Pinpoint the cell where the given text exists, returning its (x, y) midpoint coordinate. 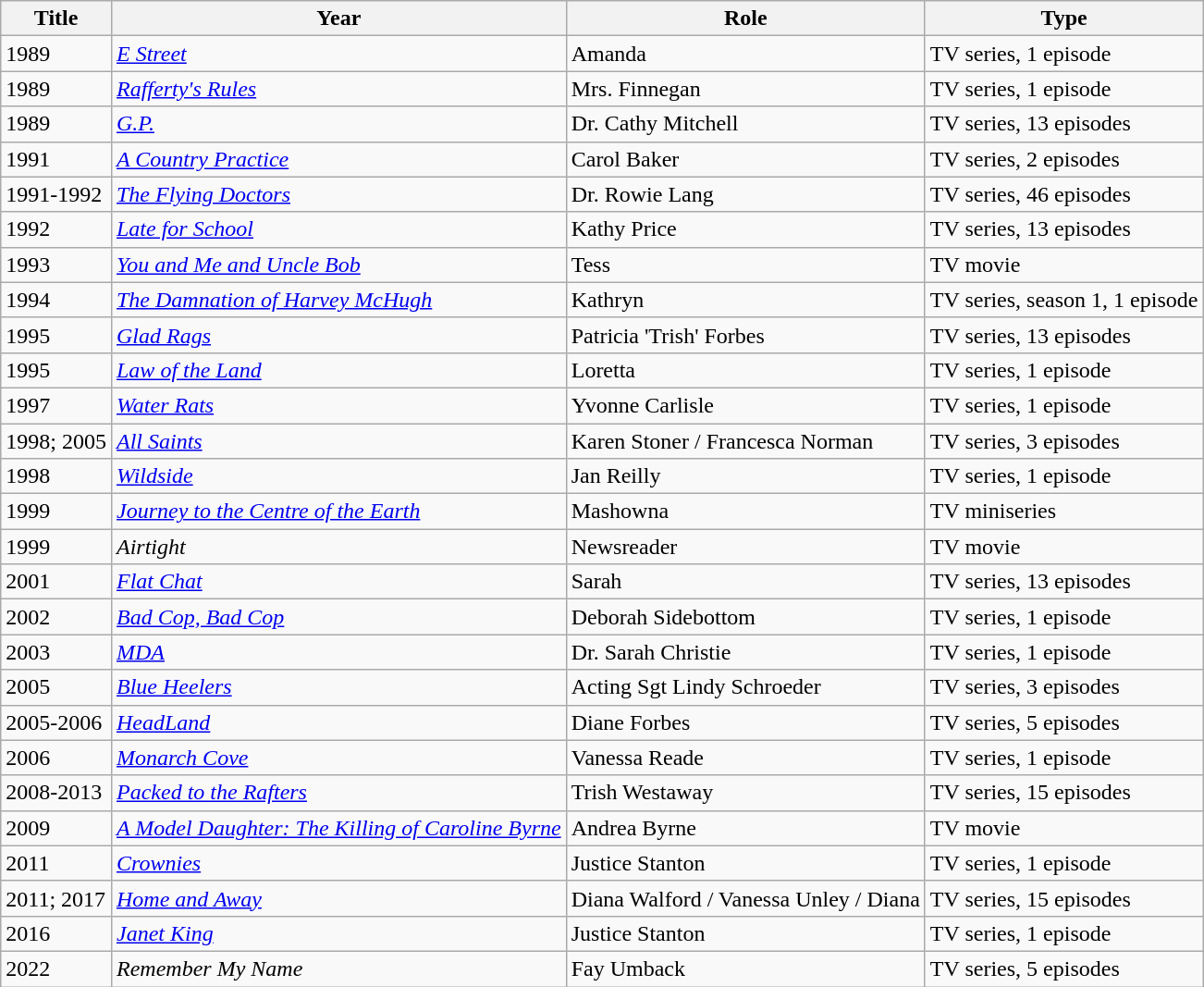
Law of the Land (338, 370)
Journey to the Centre of the Earth (338, 512)
TV series, 2 episodes (1063, 159)
Flat Chat (338, 582)
A Model Daughter: The Killing of Caroline Byrne (338, 828)
Crownies (338, 863)
A Country Practice (338, 159)
Rafferty's Rules (338, 89)
2003 (56, 652)
Carol Baker (745, 159)
2022 (56, 968)
Title (56, 19)
Diana Walford / Vanessa Unley / Diana (745, 898)
Newsreader (745, 547)
2001 (56, 582)
E Street (338, 54)
Year (338, 19)
Karen Stoner / Francesca Norman (745, 441)
TV series, season 1, 1 episode (1063, 300)
HeadLand (338, 722)
1998 (56, 476)
Kathryn (745, 300)
Dr. Sarah Christie (745, 652)
2005 (56, 687)
Packed to the Rafters (338, 793)
Glad Rags (338, 335)
1993 (56, 265)
2008-2013 (56, 793)
Dr. Cathy Mitchell (745, 124)
Late for School (338, 229)
Role (745, 19)
1991 (56, 159)
Kathy Price (745, 229)
Airtight (338, 547)
1992 (56, 229)
1994 (56, 300)
1997 (56, 405)
MDA (338, 652)
1998; 2005 (56, 441)
The Flying Doctors (338, 194)
2005-2006 (56, 722)
Jan Reilly (745, 476)
Amanda (745, 54)
Diane Forbes (745, 722)
Deborah Sidebottom (745, 617)
Fay Umback (745, 968)
You and Me and Uncle Bob (338, 265)
The Damnation of Harvey McHugh (338, 300)
2009 (56, 828)
Trish Westaway (745, 793)
2002 (56, 617)
Sarah (745, 582)
Patricia 'Trish' Forbes (745, 335)
2016 (56, 933)
TV miniseries (1063, 512)
Vanessa Reade (745, 758)
Janet King (338, 933)
Blue Heelers (338, 687)
All Saints (338, 441)
2011 (56, 863)
Tess (745, 265)
Remember My Name (338, 968)
Dr. Rowie Lang (745, 194)
Acting Sgt Lindy Schroeder (745, 687)
Water Rats (338, 405)
Mrs. Finnegan (745, 89)
Monarch Cove (338, 758)
1991-1992 (56, 194)
Mashowna (745, 512)
TV series, 46 episodes (1063, 194)
Loretta (745, 370)
Type (1063, 19)
2011; 2017 (56, 898)
Bad Cop, Bad Cop (338, 617)
G.P. (338, 124)
Home and Away (338, 898)
Andrea Byrne (745, 828)
Yvonne Carlisle (745, 405)
Wildside (338, 476)
2006 (56, 758)
